Output the [X, Y] coordinate of the center of the cell containing the given text.  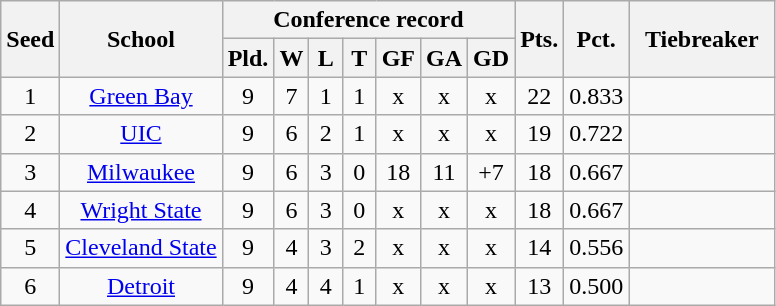
W [292, 58]
Conference record [368, 20]
5 [30, 248]
7 [292, 96]
GF [398, 58]
0.722 [596, 134]
T [360, 58]
11 [444, 172]
Pld. [248, 58]
Tiebreaker [702, 39]
0.833 [596, 96]
0.556 [596, 248]
14 [540, 248]
Seed [30, 39]
+7 [492, 172]
Wright State [141, 210]
Pct. [596, 39]
0.500 [596, 286]
Milwaukee [141, 172]
School [141, 39]
19 [540, 134]
GA [444, 58]
Green Bay [141, 96]
UIC [141, 134]
22 [540, 96]
Cleveland State [141, 248]
Pts. [540, 39]
GD [492, 58]
Detroit [141, 286]
13 [540, 286]
L [326, 58]
